Identify which cell holds the provided text, then report its [X, Y] central coordinate. 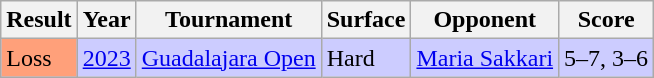
Opponent [485, 20]
2023 [106, 58]
Loss [39, 58]
Hard [366, 58]
Year [106, 20]
Tournament [228, 20]
5–7, 3–6 [606, 58]
Surface [366, 20]
Result [39, 20]
Maria Sakkari [485, 58]
Score [606, 20]
Guadalajara Open [228, 58]
